For the text-containing cell, return its midpoint in (x, y) coordinate format. 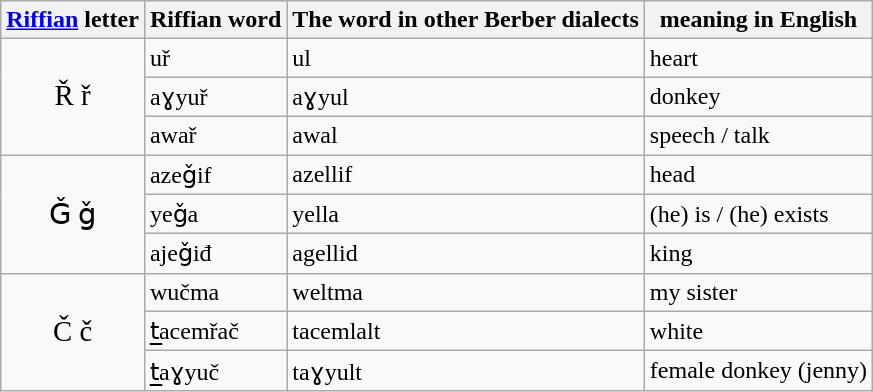
heart (758, 58)
aɣyul (466, 97)
meaning in English (758, 20)
tacemlalt (466, 331)
awař (215, 135)
Ǧ ǧ (73, 214)
white (758, 331)
donkey (758, 97)
t̲aɣyuč (215, 371)
(he) is / (he) exists (758, 214)
azellif (466, 174)
The word in other Berber dialects (466, 20)
azeǧif (215, 174)
king (758, 254)
agellid (466, 254)
Riffian word (215, 20)
my sister (758, 292)
aɣyuř (215, 97)
ajeǧiđ (215, 254)
yella (466, 214)
uř (215, 58)
Č č (73, 332)
speech / talk (758, 135)
weltma (466, 292)
head (758, 174)
Riffian letter (73, 20)
t̲acemřač (215, 331)
Ř ř (73, 97)
wučma (215, 292)
ul (466, 58)
female donkey (jenny) (758, 371)
taɣyult (466, 371)
awal (466, 135)
yeǧa (215, 214)
